Locate the cell with the specified text and output its (x, y) center coordinate. 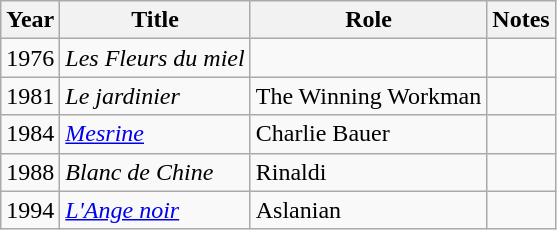
1976 (30, 58)
1981 (30, 96)
Le jardinier (155, 96)
L'Ange noir (155, 210)
1984 (30, 134)
Mesrine (155, 134)
Charlie Bauer (368, 134)
Aslanian (368, 210)
Year (30, 20)
1988 (30, 172)
Rinaldi (368, 172)
Notes (521, 20)
The Winning Workman (368, 96)
1994 (30, 210)
Title (155, 20)
Les Fleurs du miel (155, 58)
Role (368, 20)
Blanc de Chine (155, 172)
